Capture the cell that displays the provided text and extract its [X, Y] central coordinate. 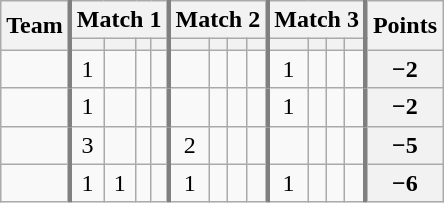
−6 [404, 183]
Match 1 [120, 20]
Team [36, 26]
3 [87, 145]
2 [188, 145]
Points [404, 26]
Match 3 [316, 20]
Match 2 [218, 20]
−5 [404, 145]
